Find where the given text appears and provide that cell's center as [x, y] coordinate. 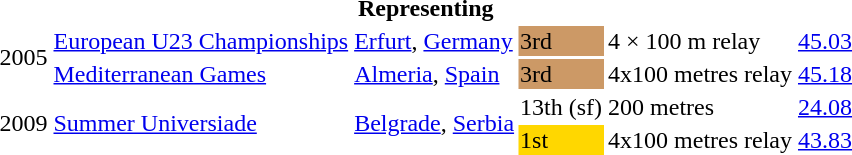
13th (sf) [562, 107]
Summer Universiade [201, 124]
Belgrade, Serbia [434, 124]
European U23 Championships [201, 41]
200 metres [700, 107]
1st [562, 140]
Mediterranean Games [201, 74]
Erfurt, Germany [434, 41]
Almeria, Spain [434, 74]
4 × 100 m relay [700, 41]
